Locate the cell with the specified text and output its [X, Y] center coordinate. 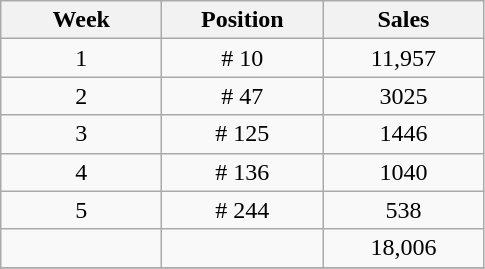
1 [82, 58]
# 10 [242, 58]
18,006 [404, 248]
# 244 [242, 210]
3025 [404, 96]
1446 [404, 134]
5 [82, 210]
# 136 [242, 172]
# 125 [242, 134]
1040 [404, 172]
4 [82, 172]
11,957 [404, 58]
# 47 [242, 96]
Sales [404, 20]
Position [242, 20]
3 [82, 134]
Week [82, 20]
538 [404, 210]
2 [82, 96]
